Provide the [X, Y] coordinate of the cell's center where the given text is located.  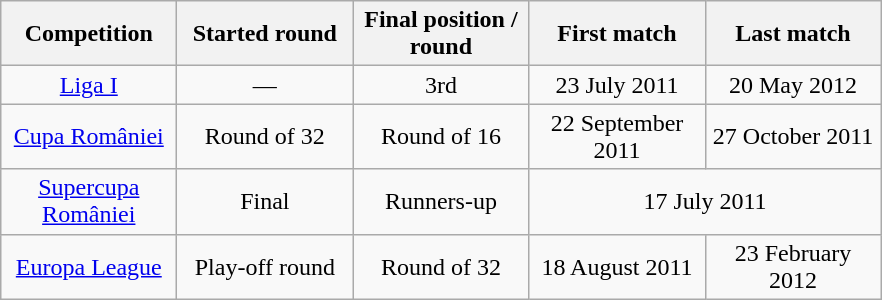
Started round [265, 34]
Runners-up [441, 202]
— [265, 85]
Final position / round [441, 34]
Liga I [89, 85]
23 February 2012 [793, 266]
Final [265, 202]
Play-off round [265, 266]
Competition [89, 34]
Last match [793, 34]
Europa League [89, 266]
Cupa României [89, 136]
20 May 2012 [793, 85]
3rd [441, 85]
18 August 2011 [617, 266]
Round of 16 [441, 136]
22 September 2011 [617, 136]
17 July 2011 [705, 202]
23 July 2011 [617, 85]
First match [617, 34]
Supercupa României [89, 202]
27 October 2011 [793, 136]
